Determine the (X, Y) coordinate at the center of the cell enclosing the given text.  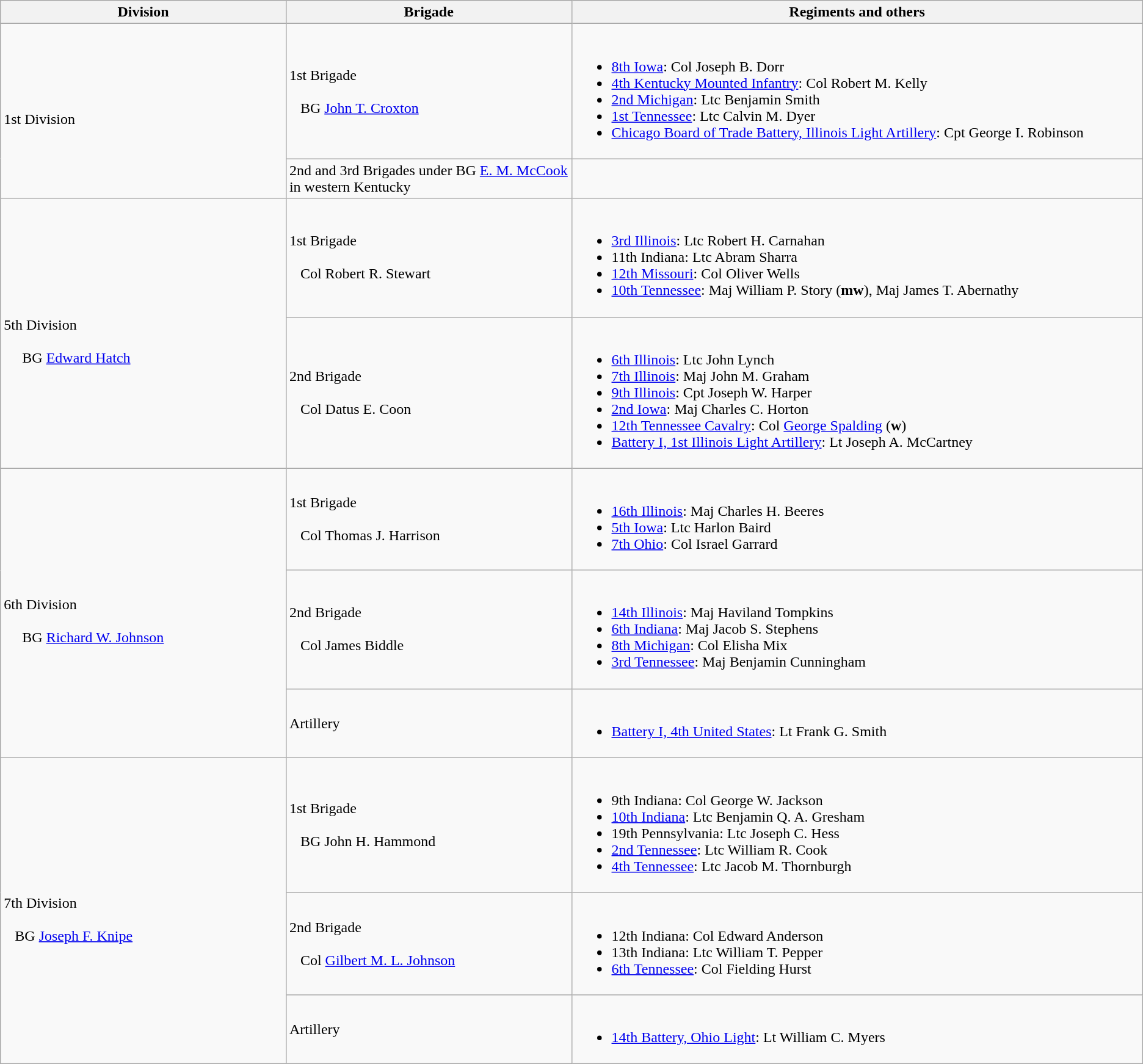
1st Brigade Col Robert R. Stewart (429, 258)
7th Division BG Joseph F. Knipe (143, 911)
5th Division BG Edward Hatch (143, 333)
2nd Brigade Col Gilbert M. L. Johnson (429, 944)
1st Brigade BG John H. Hammond (429, 825)
14th Battery, Ohio Light: Lt William C. Myers (857, 1029)
12th Indiana: Col Edward Anderson13th Indiana: Ltc William T. Pepper6th Tennessee: Col Fielding Hurst (857, 944)
1st Brigade Col Thomas J. Harrison (429, 519)
14th Illinois: Maj Haviland Tompkins6th Indiana: Maj Jacob S. Stephens8th Michigan: Col Elisha Mix3rd Tennessee: Maj Benjamin Cunningham (857, 629)
Battery I, 4th United States: Lt Frank G. Smith (857, 723)
1st Division (143, 111)
6th Division BG Richard W. Johnson (143, 613)
2nd Brigade Col James Biddle (429, 629)
2nd and 3rd Brigades under BG E. M. McCook in western Kentucky (429, 178)
Brigade (429, 12)
16th Illinois: Maj Charles H. Beeres5th Iowa: Ltc Harlon Baird7th Ohio: Col Israel Garrard (857, 519)
Division (143, 12)
1st Brigade BG John T. Croxton (429, 92)
Regiments and others (857, 12)
2nd Brigade Col Datus E. Coon (429, 393)
